Output the [x, y] coordinate of the center of the cell containing the given text.  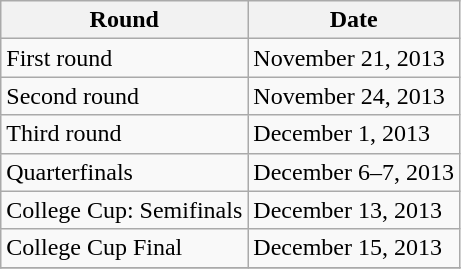
College Cup Final [124, 248]
December 15, 2013 [354, 248]
First round [124, 58]
November 21, 2013 [354, 58]
December 6–7, 2013 [354, 172]
Quarterfinals [124, 172]
Date [354, 20]
Third round [124, 134]
Round [124, 20]
November 24, 2013 [354, 96]
Second round [124, 96]
December 1, 2013 [354, 134]
December 13, 2013 [354, 210]
College Cup: Semifinals [124, 210]
